Provide the [x, y] coordinate of the cell's center where the given text is located.  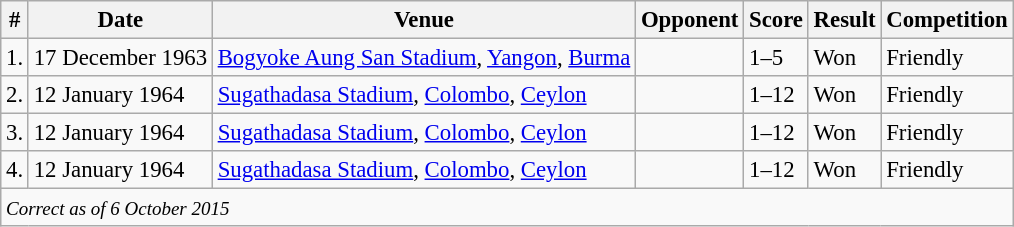
3. [15, 133]
4. [15, 170]
Bogyoke Aung San Stadium, Yangon, Burma [424, 58]
Score [776, 20]
Competition [947, 20]
Result [844, 20]
# [15, 20]
Opponent [690, 20]
1. [15, 58]
Venue [424, 20]
17 December 1963 [120, 58]
Date [120, 20]
Correct as of 6 October 2015 [507, 208]
1–5 [776, 58]
2. [15, 95]
